For the text-containing cell, return its midpoint in (X, Y) coordinate format. 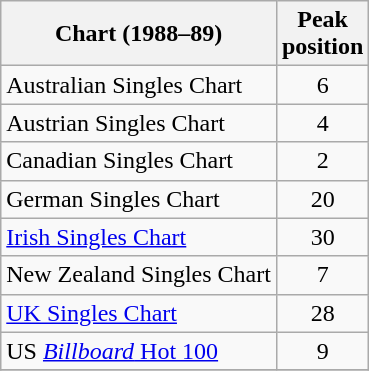
7 (322, 275)
Peakposition (322, 34)
2 (322, 161)
Canadian Singles Chart (139, 161)
9 (322, 351)
Irish Singles Chart (139, 237)
Austrian Singles Chart (139, 123)
Australian Singles Chart (139, 85)
German Singles Chart (139, 199)
New Zealand Singles Chart (139, 275)
US Billboard Hot 100 (139, 351)
28 (322, 313)
6 (322, 85)
20 (322, 199)
30 (322, 237)
Chart (1988–89) (139, 34)
4 (322, 123)
UK Singles Chart (139, 313)
